Determine the (x, y) coordinate at the center of the cell enclosing the given text.  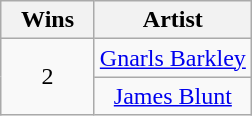
2 (48, 77)
Artist (172, 20)
Gnarls Barkley (172, 58)
James Blunt (172, 96)
Wins (48, 20)
